Scan for the cell matching the given text and deliver its [x, y] coordinate at center. 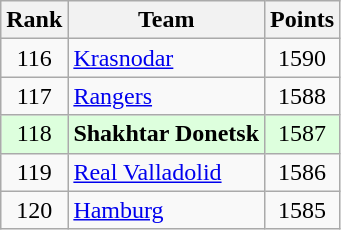
1585 [302, 210]
1588 [302, 96]
1586 [302, 172]
Rank [34, 20]
Shakhtar Donetsk [166, 134]
1587 [302, 134]
Points [302, 20]
117 [34, 96]
120 [34, 210]
Krasnodar [166, 58]
Hamburg [166, 210]
116 [34, 58]
Team [166, 20]
118 [34, 134]
Real Valladolid [166, 172]
1590 [302, 58]
Rangers [166, 96]
119 [34, 172]
